For the text-containing cell, return its midpoint in (x, y) coordinate format. 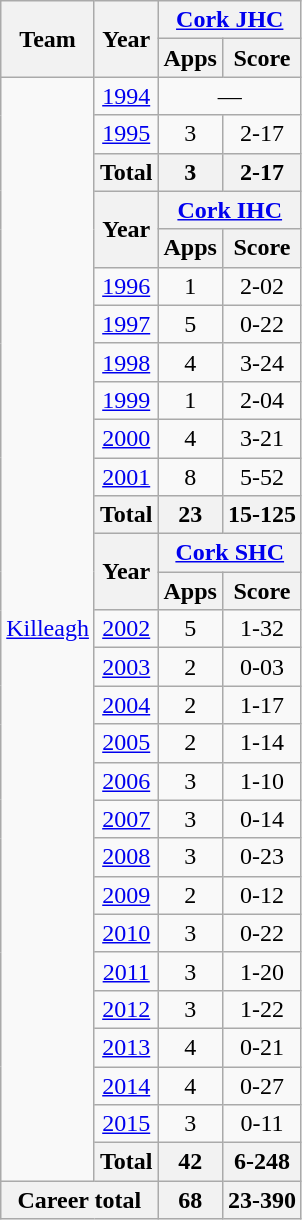
0-21 (262, 1047)
2015 (126, 1124)
6-248 (262, 1162)
1995 (126, 134)
1-22 (262, 1009)
Cork IHC (230, 210)
1-20 (262, 971)
8 (190, 477)
2014 (126, 1085)
15-125 (262, 515)
1-17 (262, 705)
2013 (126, 1047)
2005 (126, 743)
2011 (126, 971)
Cork JHC (230, 20)
2-02 (262, 286)
2004 (126, 705)
1999 (126, 400)
2002 (126, 629)
Killeagh (48, 629)
0-11 (262, 1124)
— (230, 96)
1994 (126, 96)
2000 (126, 438)
Team (48, 39)
Cork SHC (230, 553)
23 (190, 515)
0-12 (262, 895)
0-14 (262, 819)
0-27 (262, 1085)
0-03 (262, 667)
68 (190, 1200)
2007 (126, 819)
1-10 (262, 781)
2010 (126, 933)
1996 (126, 286)
1-32 (262, 629)
2-04 (262, 400)
Career total (80, 1200)
3-21 (262, 438)
5-52 (262, 477)
42 (190, 1162)
1997 (126, 324)
2006 (126, 781)
3-24 (262, 362)
2009 (126, 895)
2008 (126, 857)
1998 (126, 362)
2001 (126, 477)
2012 (126, 1009)
23-390 (262, 1200)
1-14 (262, 743)
2003 (126, 667)
0-23 (262, 857)
